Output the (x, y) coordinate of the center of the cell containing the given text.  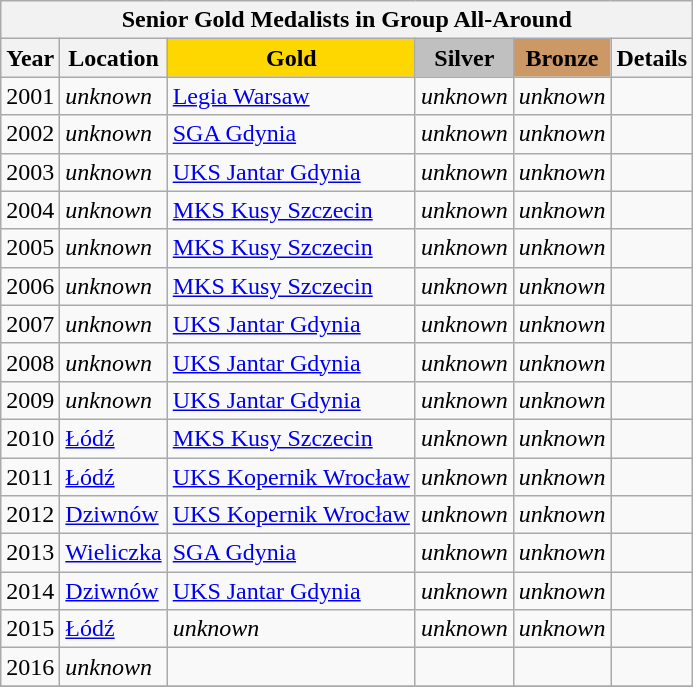
2002 (30, 134)
2003 (30, 172)
2016 (30, 667)
2011 (30, 477)
Bronze (562, 58)
2006 (30, 286)
Gold (291, 58)
Year (30, 58)
Legia Warsaw (291, 96)
2001 (30, 96)
2005 (30, 248)
2007 (30, 324)
Silver (464, 58)
2010 (30, 438)
Wieliczka (114, 553)
2012 (30, 515)
2015 (30, 629)
2009 (30, 400)
Location (114, 58)
2008 (30, 362)
2013 (30, 553)
2014 (30, 591)
Senior Gold Medalists in Group All-Around (347, 20)
2004 (30, 210)
Details (652, 58)
